From the cell containing the given text, extract its center point as (X, Y) coordinate. 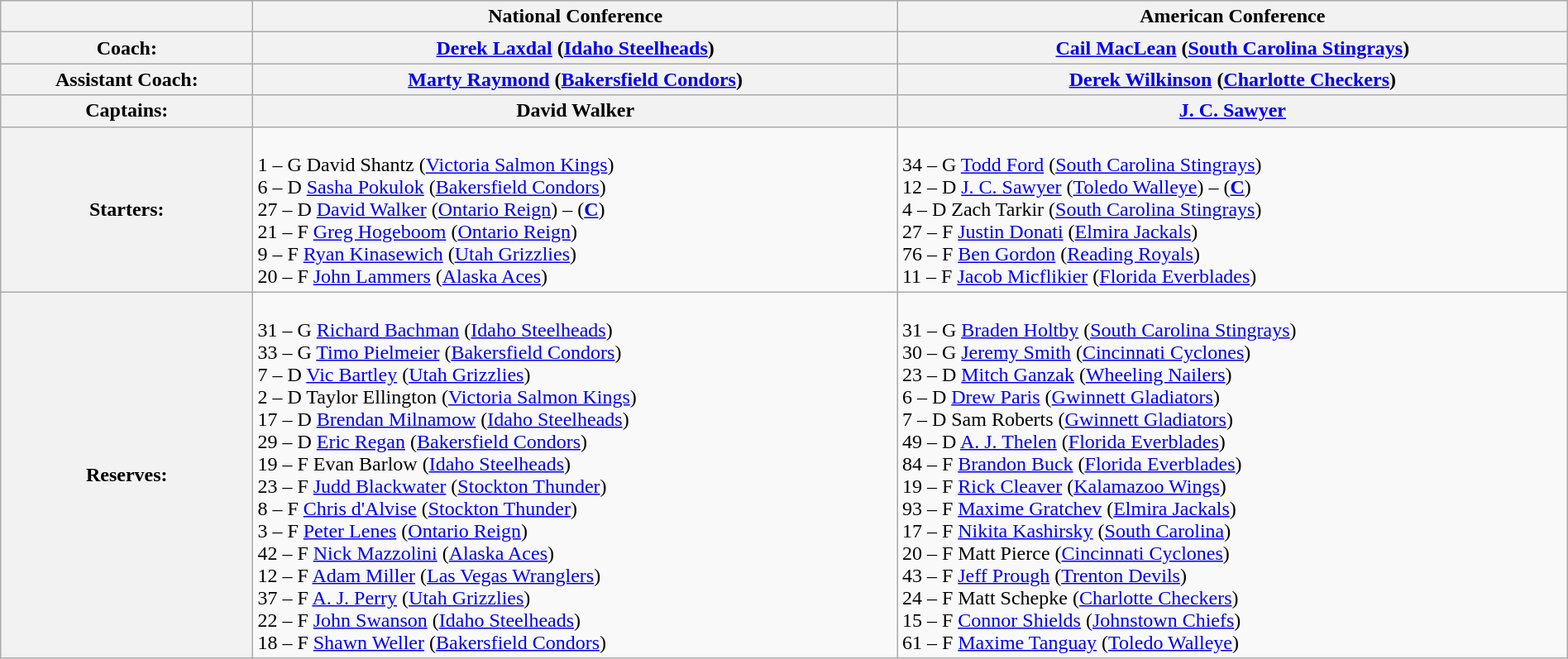
Derek Laxdal (Idaho Steelheads) (576, 48)
Assistant Coach: (127, 79)
David Walker (576, 111)
Reserves: (127, 475)
Captains: (127, 111)
Marty Raymond (Bakersfield Condors) (576, 79)
National Conference (576, 17)
Coach: (127, 48)
Derek Wilkinson (Charlotte Checkers) (1232, 79)
Cail MacLean (South Carolina Stingrays) (1232, 48)
American Conference (1232, 17)
Starters: (127, 209)
J. C. Sawyer (1232, 111)
